Return the (x, y) coordinate for the center point of the cell that contains the specified text.  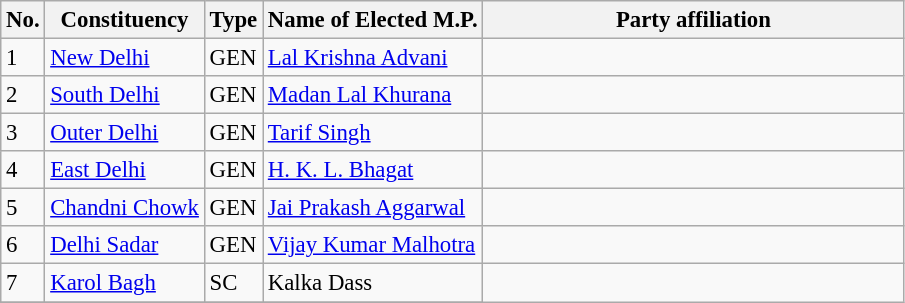
7 (23, 283)
Constituency (124, 20)
1 (23, 58)
Type (233, 20)
H. K. L. Bhagat (372, 170)
East Delhi (124, 170)
Karol Bagh (124, 283)
Madan Lal Khurana (372, 95)
3 (23, 133)
Tarif Singh (372, 133)
South Delhi (124, 95)
Party affiliation (694, 20)
Jai Prakash Aggarwal (372, 208)
4 (23, 170)
Delhi Sadar (124, 245)
2 (23, 95)
Kalka Dass (372, 283)
6 (23, 245)
Lal Krishna Advani (372, 58)
5 (23, 208)
SC (233, 283)
No. (23, 20)
Chandni Chowk (124, 208)
Vijay Kumar Malhotra (372, 245)
New Delhi (124, 58)
Outer Delhi (124, 133)
Name of Elected M.P. (372, 20)
